Return the [x, y] coordinate for the center point of the cell that contains the specified text.  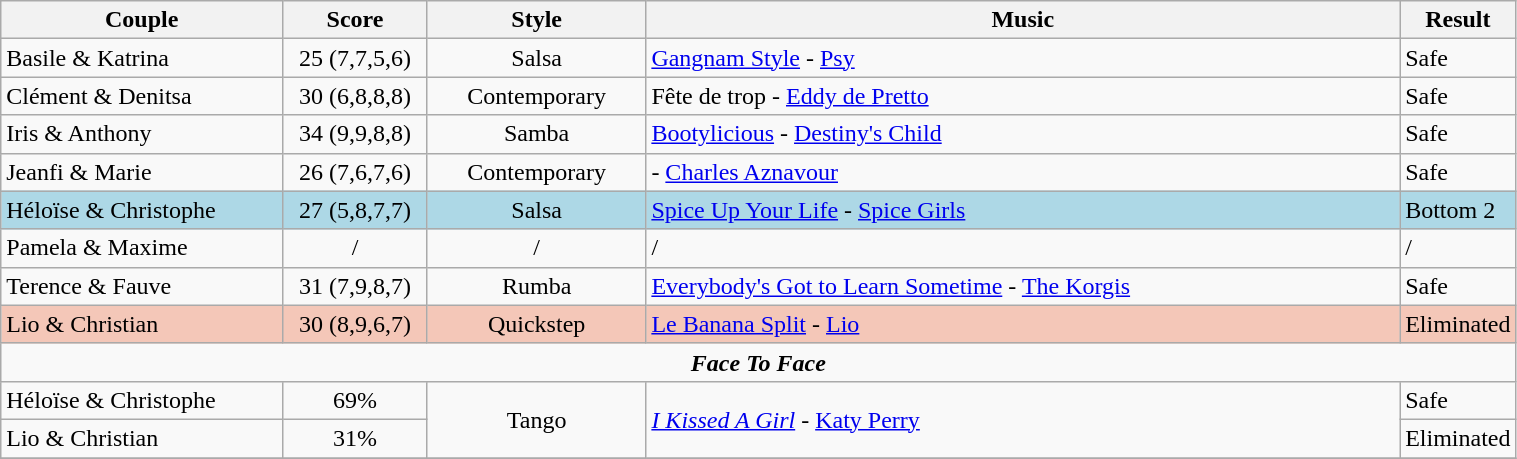
Le Banana Split - Lio [1023, 324]
Music [1023, 20]
Quickstep [536, 324]
Pamela & Maxime [142, 248]
Everybody's Got to Learn Sometime - The Korgis [1023, 286]
Samba [536, 134]
Tango [536, 419]
Style [536, 20]
25 (7,7,5,6) [356, 58]
Fête de trop - Eddy de Pretto [1023, 96]
Jeanfi & Marie [142, 172]
34 (9,9,8,8) [356, 134]
Couple [142, 20]
31% [356, 438]
69% [356, 400]
Gangnam Style - Psy [1023, 58]
Clément & Denitsa [142, 96]
30 (6,8,8,8) [356, 96]
Terence & Fauve [142, 286]
Rumba [536, 286]
Bottom 2 [1458, 210]
Face To Face [758, 362]
31 (7,9,8,7) [356, 286]
Basile & Katrina [142, 58]
30 (8,9,6,7) [356, 324]
I Kissed A Girl - Katy Perry [1023, 419]
Spice Up Your Life - Spice Girls [1023, 210]
26 (7,6,7,6) [356, 172]
- Charles Aznavour [1023, 172]
Iris & Anthony [142, 134]
Score [356, 20]
27 (5,8,7,7) [356, 210]
Bootylicious - Destiny's Child [1023, 134]
Result [1458, 20]
